Detect which cell encompasses the target text, then output its [X, Y] center coordinate. 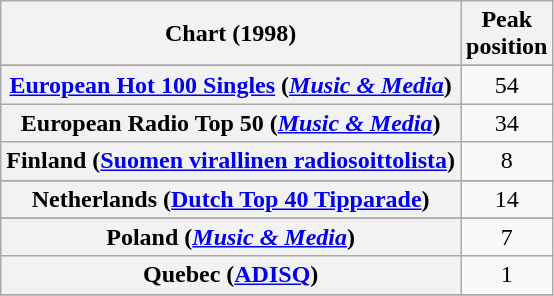
54 [507, 85]
8 [507, 161]
Poland (Music & Media) [231, 237]
1 [507, 275]
7 [507, 237]
European Radio Top 50 (Music & Media) [231, 123]
Netherlands (Dutch Top 40 Tipparade) [231, 199]
Finland (Suomen virallinen radiosoittolista) [231, 161]
Chart (1998) [231, 34]
Peakposition [507, 34]
34 [507, 123]
Quebec (ADISQ) [231, 275]
14 [507, 199]
European Hot 100 Singles (Music & Media) [231, 85]
